Extract the (x, y) coordinate from the center of the cell holding the provided text.  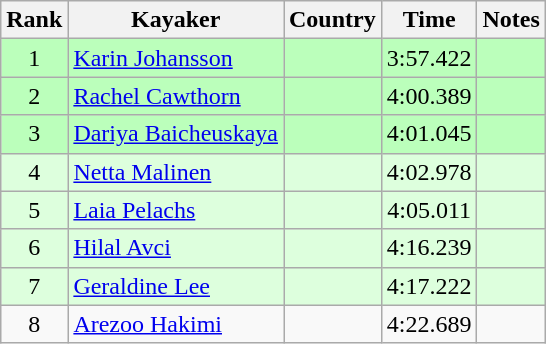
Kayaker (176, 20)
2 (34, 96)
8 (34, 324)
Dariya Baicheuskaya (176, 134)
3:57.422 (429, 58)
3 (34, 134)
Notes (511, 20)
6 (34, 248)
4:16.239 (429, 248)
Laia Pelachs (176, 210)
4:22.689 (429, 324)
4:01.045 (429, 134)
4 (34, 172)
4:02.978 (429, 172)
Rank (34, 20)
4:17.222 (429, 286)
Netta Malinen (176, 172)
Karin Johansson (176, 58)
1 (34, 58)
5 (34, 210)
Country (333, 20)
7 (34, 286)
Arezoo Hakimi (176, 324)
Rachel Cawthorn (176, 96)
Geraldine Lee (176, 286)
Hilal Avci (176, 248)
Time (429, 20)
4:05.011 (429, 210)
4:00.389 (429, 96)
